Locate the cell with the specified text and output its [X, Y] center coordinate. 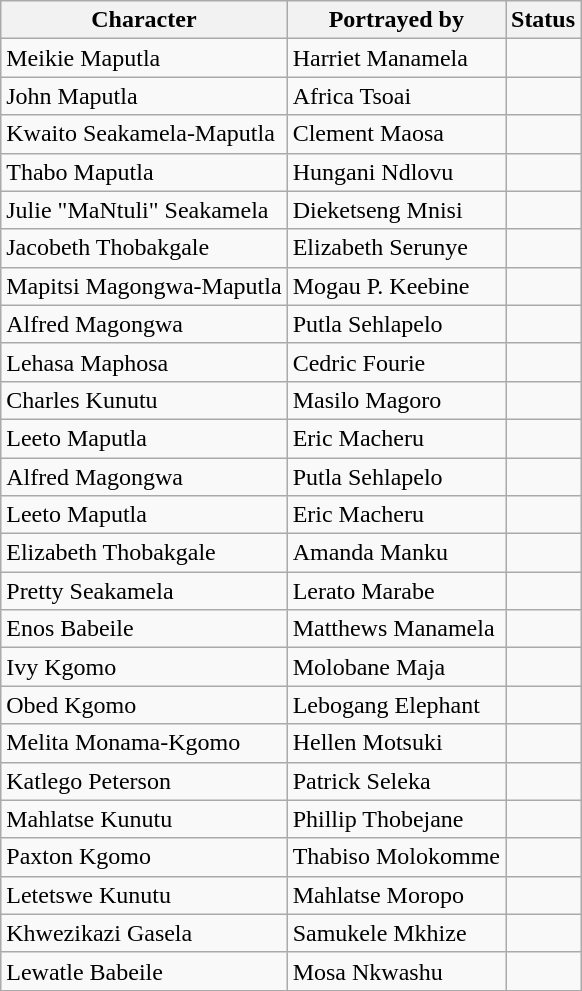
Obed Kgomo [144, 705]
Amanda Manku [396, 553]
Paxton Kgomo [144, 857]
Meikie Maputla [144, 58]
Julie "MaNtuli" Seakamela [144, 210]
Masilo Magoro [396, 400]
Thabo Maputla [144, 172]
Enos Babeile [144, 629]
Hungani Ndlovu [396, 172]
Melita Monama-Kgomo [144, 743]
Letetswe Kunutu [144, 895]
Molobane Maja [396, 667]
Thabiso Molokomme [396, 857]
Charles Kunutu [144, 400]
Harriet Manamela [396, 58]
Status [544, 20]
Mahlatse Kunutu [144, 819]
Mogau P. Keebine [396, 286]
Samukele Mkhize [396, 933]
Lewatle Babeile [144, 971]
Clement Maosa [396, 134]
Character [144, 20]
Matthews Manamela [396, 629]
Patrick Seleka [396, 781]
Mapitsi Magongwa-Maputla [144, 286]
John Maputla [144, 96]
Hellen Motsuki [396, 743]
Lerato Marabe [396, 591]
Portrayed by [396, 20]
Jacobeth Thobakgale [144, 248]
Pretty Seakamela [144, 591]
Elizabeth Serunye [396, 248]
Mahlatse Moropo [396, 895]
Cedric Fourie [396, 362]
Kwaito Seakamela-Maputla [144, 134]
Katlego Peterson [144, 781]
Mosa Nkwashu [396, 971]
Elizabeth Thobakgale [144, 553]
Africa Tsoai [396, 96]
Lebogang Elephant [396, 705]
Phillip Thobejane [396, 819]
Ivy Kgomo [144, 667]
Dieketseng Mnisi [396, 210]
Khwezikazi Gasela [144, 933]
Lehasa Maphosa [144, 362]
